Return the (X, Y) coordinate for the center point of the cell that contains the specified text.  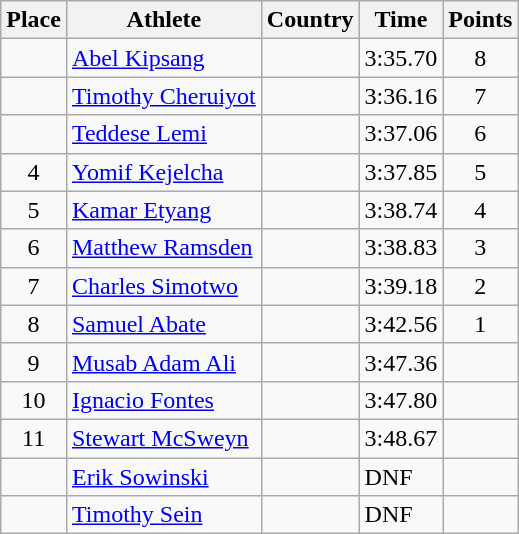
Time (401, 20)
Timothy Sein (164, 515)
Teddese Lemi (164, 134)
3:35.70 (401, 58)
3:37.06 (401, 134)
2 (480, 286)
Musab Adam Ali (164, 362)
Samuel Abate (164, 324)
3:37.85 (401, 172)
9 (34, 362)
Charles Simotwo (164, 286)
Timothy Cheruiyot (164, 96)
10 (34, 400)
Points (480, 20)
3:48.67 (401, 438)
3:47.36 (401, 362)
Erik Sowinski (164, 477)
3:38.74 (401, 210)
Yomif Kejelcha (164, 172)
3:36.16 (401, 96)
3 (480, 248)
Matthew Ramsden (164, 248)
Athlete (164, 20)
3:47.80 (401, 400)
3:42.56 (401, 324)
11 (34, 438)
Place (34, 20)
Kamar Etyang (164, 210)
Ignacio Fontes (164, 400)
1 (480, 324)
3:38.83 (401, 248)
Country (310, 20)
Abel Kipsang (164, 58)
3:39.18 (401, 286)
Stewart McSweyn (164, 438)
